Output the [X, Y] coordinate of the center of the cell containing the given text.  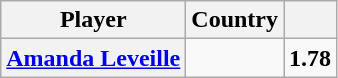
Amanda Leveille [94, 58]
Country [235, 20]
Player [94, 20]
1.78 [310, 58]
